For the text-containing cell, return its midpoint in (X, Y) coordinate format. 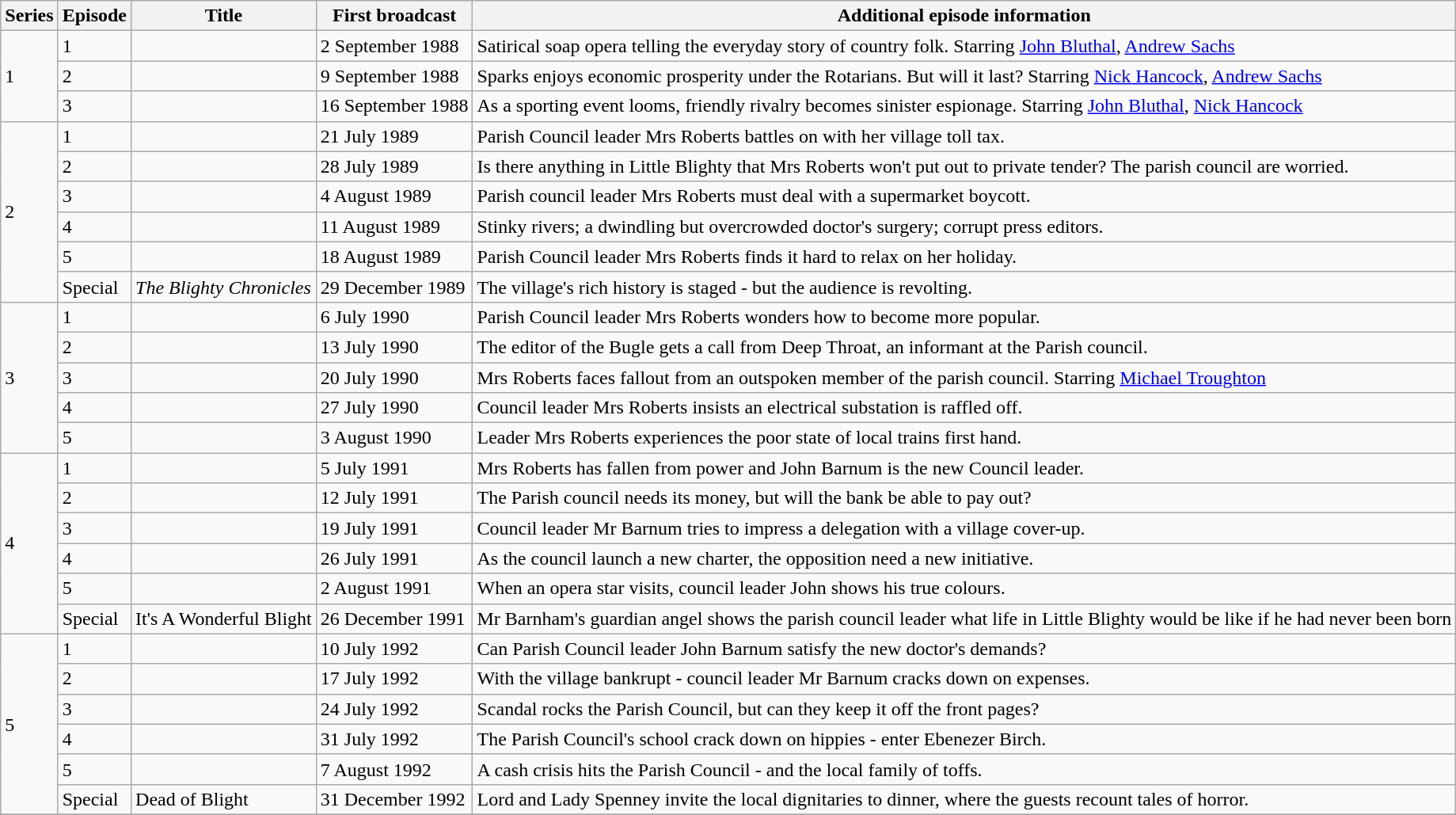
31 December 1992 (394, 799)
Satirical soap opera telling the everyday story of country folk. Starring John Bluthal, Andrew Sachs (964, 46)
18 August 1989 (394, 257)
Stinky rivers; a dwindling but overcrowded doctor's surgery; corrupt press editors. (964, 227)
Title (224, 16)
The Parish Council's school crack down on hippies - enter Ebenezer Birch. (964, 739)
Parish council leader Mrs Roberts must deal with a supermarket boycott. (964, 196)
26 July 1991 (394, 558)
Parish Council leader Mrs Roberts finds it hard to relax on her holiday. (964, 257)
24 July 1992 (394, 709)
2 August 1991 (394, 588)
12 July 1991 (394, 498)
26 December 1991 (394, 619)
17 July 1992 (394, 679)
27 July 1990 (394, 408)
Council leader Mrs Roberts insists an electrical substation is raffled off. (964, 408)
As a sporting event looms, friendly rivalry becomes sinister espionage. Starring John Bluthal, Nick Hancock (964, 106)
11 August 1989 (394, 227)
The editor of the Bugle gets a call from Deep Throat, an informant at the Parish council. (964, 347)
Leader Mrs Roberts experiences the poor state of local trains first hand. (964, 438)
21 July 1989 (394, 136)
Lord and Lady Spenney invite the local dignitaries to dinner, where the guests recount tales of horror. (964, 799)
With the village bankrupt - council leader Mr Barnum cracks down on expenses. (964, 679)
Can Parish Council leader John Barnum satisfy the new doctor's demands? (964, 649)
The Blighty Chronicles (224, 287)
The Parish council needs its money, but will the bank be able to pay out? (964, 498)
19 July 1991 (394, 528)
10 July 1992 (394, 649)
A cash crisis hits the Parish Council - and the local family of toffs. (964, 769)
Scandal rocks the Parish Council, but can they keep it off the front pages? (964, 709)
31 July 1992 (394, 739)
29 December 1989 (394, 287)
20 July 1990 (394, 378)
Mrs Roberts faces fallout from an outspoken member of the parish council. Starring Michael Troughton (964, 378)
Parish Council leader Mrs Roberts battles on with her village toll tax. (964, 136)
4 August 1989 (394, 196)
5 July 1991 (394, 468)
Mrs Roberts has fallen from power and John Barnum is the new Council leader. (964, 468)
2 September 1988 (394, 46)
Dead of Blight (224, 799)
Additional episode information (964, 16)
Sparks enjoys economic prosperity under the Rotarians. But will it last? Starring Nick Hancock, Andrew Sachs (964, 76)
13 July 1990 (394, 347)
3 August 1990 (394, 438)
When an opera star visits, council leader John shows his true colours. (964, 588)
The village's rich history is staged - but the audience is revolting. (964, 287)
7 August 1992 (394, 769)
First broadcast (394, 16)
Parish Council leader Mrs Roberts wonders how to become more popular. (964, 317)
16 September 1988 (394, 106)
6 July 1990 (394, 317)
Episode (94, 16)
28 July 1989 (394, 166)
It's A Wonderful Blight (224, 619)
Is there anything in Little Blighty that Mrs Roberts won't put out to private tender? The parish council are worried. (964, 166)
9 September 1988 (394, 76)
Council leader Mr Barnum tries to impress a delegation with a village cover-up. (964, 528)
Series (29, 16)
As the council launch a new charter, the opposition need a new initiative. (964, 558)
Mr Barnham's guardian angel shows the parish council leader what life in Little Blighty would be like if he had never been born (964, 619)
